Pinpoint the cell where the given text exists, returning its (x, y) midpoint coordinate. 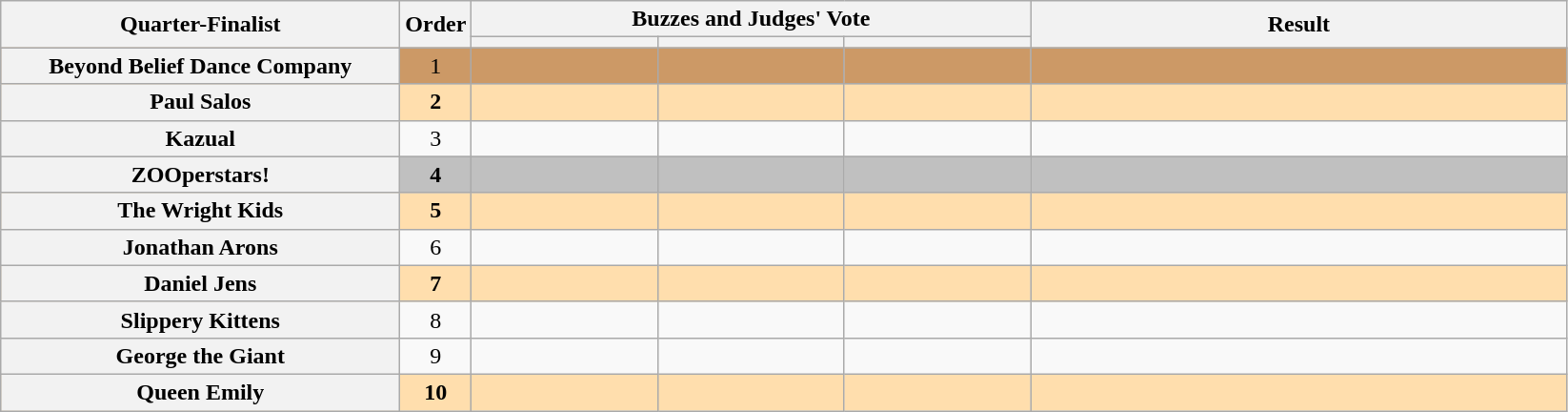
Slippery Kittens (200, 319)
Order (436, 25)
4 (436, 175)
Paul Salos (200, 102)
8 (436, 319)
ZOOperstars! (200, 175)
9 (436, 356)
George the Giant (200, 356)
Queen Emily (200, 392)
3 (436, 138)
Beyond Belief Dance Company (200, 66)
The Wright Kids (200, 211)
2 (436, 102)
7 (436, 283)
1 (436, 66)
Buzzes and Judges' Vote (751, 19)
6 (436, 247)
10 (436, 392)
Kazual (200, 138)
Result (1299, 25)
Quarter-Finalist (200, 25)
Jonathan Arons (200, 247)
Daniel Jens (200, 283)
5 (436, 211)
